Provide the [x, y] coordinate of the cell's center where the given text is located.  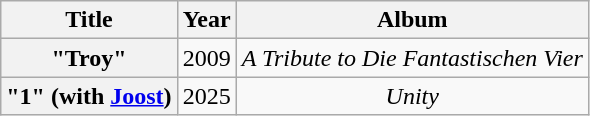
Year [206, 20]
2025 [206, 96]
A Tribute to Die Fantastischen Vier [412, 58]
Title [89, 20]
Album [412, 20]
2009 [206, 58]
Unity [412, 96]
"1" (with Joost) [89, 96]
"Troy" [89, 58]
